Pinpoint the cell where the given text exists, returning its (x, y) midpoint coordinate. 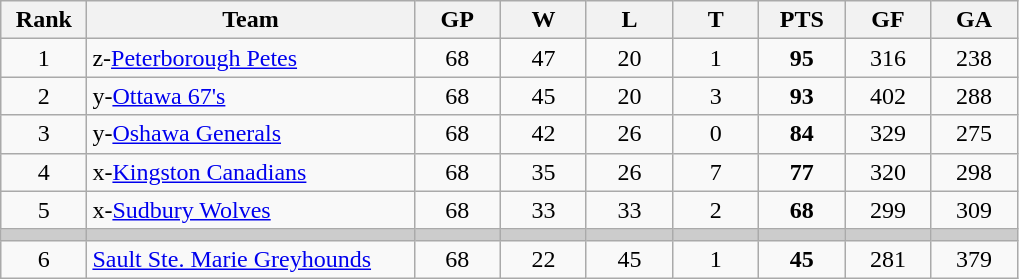
L (629, 20)
0 (716, 134)
4 (44, 172)
77 (802, 172)
6 (44, 259)
PTS (802, 20)
299 (888, 210)
42 (543, 134)
298 (974, 172)
281 (888, 259)
x-Kingston Canadians (250, 172)
GP (457, 20)
288 (974, 96)
W (543, 20)
309 (974, 210)
95 (802, 58)
93 (802, 96)
z-Peterborough Petes (250, 58)
T (716, 20)
402 (888, 96)
Team (250, 20)
y-Ottawa 67's (250, 96)
35 (543, 172)
7 (716, 172)
84 (802, 134)
379 (974, 259)
329 (888, 134)
GF (888, 20)
320 (888, 172)
316 (888, 58)
x-Sudbury Wolves (250, 210)
22 (543, 259)
Sault Ste. Marie Greyhounds (250, 259)
GA (974, 20)
Rank (44, 20)
275 (974, 134)
47 (543, 58)
5 (44, 210)
y-Oshawa Generals (250, 134)
238 (974, 58)
